Identify which cell holds the provided text, then report its [x, y] central coordinate. 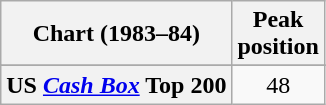
Peakposition [278, 34]
Chart (1983–84) [116, 34]
US Cash Box Top 200 [116, 85]
48 [278, 85]
